Search for the cell housing the specified text and yield its [x, y] center coordinate. 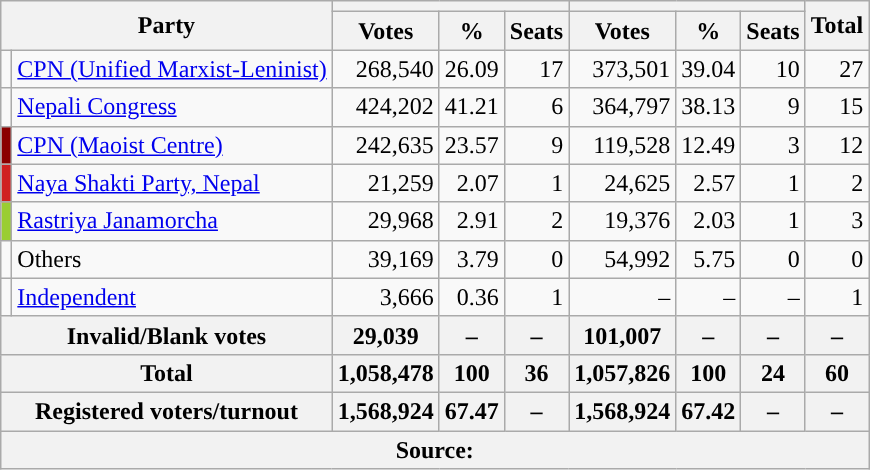
39.04 [708, 69]
Invalid/Blank votes [166, 335]
12 [837, 145]
6 [536, 107]
2.91 [472, 221]
3.79 [472, 259]
Rastriya Janamorcha [172, 221]
5.75 [708, 259]
67.42 [708, 411]
29,968 [386, 221]
373,501 [622, 69]
41.21 [472, 107]
Party [166, 26]
0.36 [472, 297]
24,625 [622, 183]
39,169 [386, 259]
364,797 [622, 107]
24 [773, 373]
15 [837, 107]
Nepali Congress [172, 107]
29,039 [386, 335]
26.09 [472, 69]
10 [773, 69]
19,376 [622, 221]
12.49 [708, 145]
101,007 [622, 335]
21,259 [386, 183]
2.57 [708, 183]
2.07 [472, 183]
54,992 [622, 259]
424,202 [386, 107]
Others [172, 259]
CPN (Maoist Centre) [172, 145]
60 [837, 373]
36 [536, 373]
27 [837, 69]
Source: [435, 449]
CPN (Unified Marxist-Leninist) [172, 69]
242,635 [386, 145]
38.13 [708, 107]
2.03 [708, 221]
268,540 [386, 69]
67.47 [472, 411]
1,057,826 [622, 373]
119,528 [622, 145]
Registered voters/turnout [166, 411]
17 [536, 69]
Independent [172, 297]
Naya Shakti Party, Nepal [172, 183]
3,666 [386, 297]
23.57 [472, 145]
1,058,478 [386, 373]
